Extract the [X, Y] coordinate from the center of the cell holding the provided text.  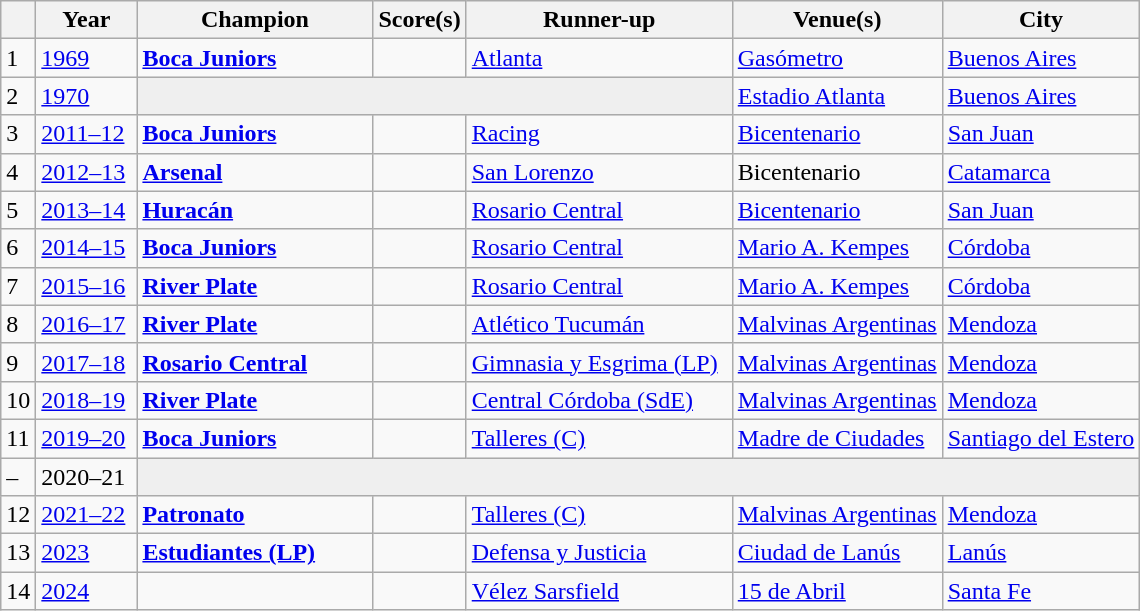
2018–19 [86, 400]
2024 [86, 591]
2013–14 [86, 210]
2021–22 [86, 515]
7 [18, 286]
Central Córdoba (SdE) [599, 400]
3 [18, 134]
1970 [86, 96]
9 [18, 362]
2017–18 [86, 362]
Santa Fe [1041, 591]
Estadio Atlanta [837, 96]
2014–15 [86, 248]
13 [18, 553]
Huracán [255, 210]
11 [18, 438]
14 [18, 591]
Racing [599, 134]
8 [18, 324]
Ciudad de Lanús [837, 553]
4 [18, 172]
Madre de Ciudades [837, 438]
Year [86, 20]
5 [18, 210]
– [18, 477]
2015–16 [86, 286]
1969 [86, 58]
Venue(s) [837, 20]
Santiago del Estero [1041, 438]
Catamarca [1041, 172]
1 [18, 58]
2011–12 [86, 134]
Lanús [1041, 553]
6 [18, 248]
Gimnasia y Esgrima (LP) [599, 362]
12 [18, 515]
Arsenal [255, 172]
Estudiantes (LP) [255, 553]
Atlanta [599, 58]
2 [18, 96]
City [1041, 20]
10 [18, 400]
Defensa y Justicia [599, 553]
2023 [86, 553]
2019–20 [86, 438]
2012–13 [86, 172]
2020–21 [86, 477]
2016–17 [86, 324]
Runner-up [599, 20]
Atlético Tucumán [599, 324]
Score(s) [420, 20]
Patronato [255, 515]
Gasómetro [837, 58]
Champion [255, 20]
San Lorenzo [599, 172]
Vélez Sarsfield [599, 591]
15 de Abril [837, 591]
